Scan for the cell matching the given text and deliver its (X, Y) coordinate at center. 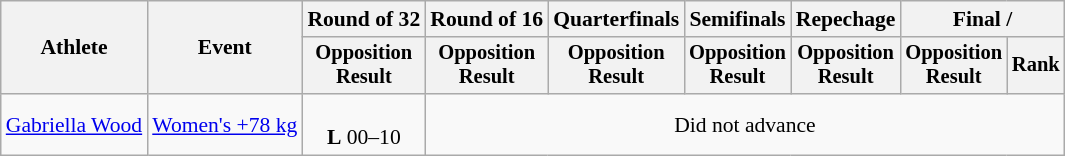
Semifinals (738, 19)
Athlete (74, 48)
Repechage (846, 19)
Quarterfinals (616, 19)
Gabriella Wood (74, 124)
Did not advance (744, 124)
Round of 16 (486, 19)
Women's +78 kg (224, 124)
Rank (1036, 66)
Event (224, 48)
L 00–10 (364, 124)
Final / (982, 19)
Round of 32 (364, 19)
